Pinpoint the cell where the given text exists, returning its [x, y] midpoint coordinate. 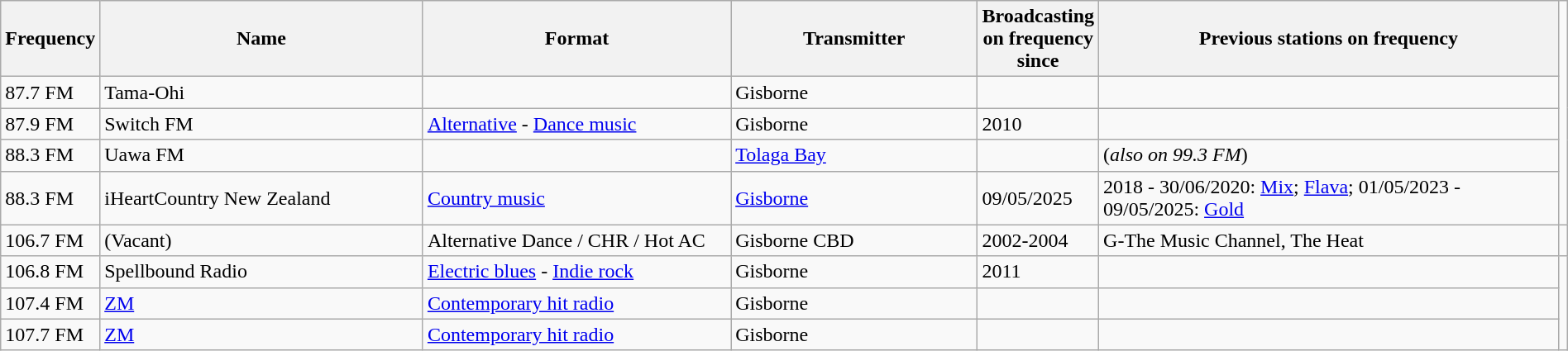
87.9 FM [50, 124]
Uawa FM [261, 155]
Name [261, 39]
Electric blues - Indie rock [576, 272]
Frequency [50, 39]
87.7 FM [50, 92]
Previous stations on frequency [1329, 39]
Alternative - Dance music [576, 124]
Country music [576, 198]
2002-2004 [1039, 240]
Tama-Ohi [261, 92]
(also on 99.3 FM) [1329, 155]
G-The Music Channel, The Heat [1329, 240]
Gisborne CBD [854, 240]
2018 - 30/06/2020: Mix; Flava; 01/05/2023 - 09/05/2025: Gold [1329, 198]
Broadcasting on frequency since [1039, 39]
2010 [1039, 124]
Transmitter [854, 39]
107.4 FM [50, 303]
106.7 FM [50, 240]
2011 [1039, 272]
106.8 FM [50, 272]
09/05/2025 [1039, 198]
Alternative Dance / CHR / Hot AC [576, 240]
Tolaga Bay [854, 155]
(Vacant) [261, 240]
107.7 FM [50, 334]
Spellbound Radio [261, 272]
Switch FM [261, 124]
Format [576, 39]
iHeartCountry New Zealand [261, 198]
